From the cell containing the given text, extract its center point as (x, y) coordinate. 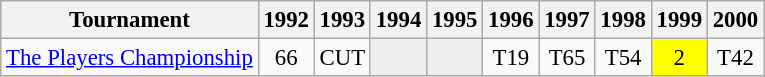
1997 (567, 20)
T42 (735, 58)
T54 (623, 58)
2 (679, 58)
2000 (735, 20)
1996 (511, 20)
T19 (511, 58)
1999 (679, 20)
T65 (567, 58)
1998 (623, 20)
Tournament (130, 20)
66 (286, 58)
1995 (455, 20)
1994 (398, 20)
The Players Championship (130, 58)
CUT (342, 58)
1992 (286, 20)
1993 (342, 20)
